Capture the cell that displays the provided text and extract its (X, Y) central coordinate. 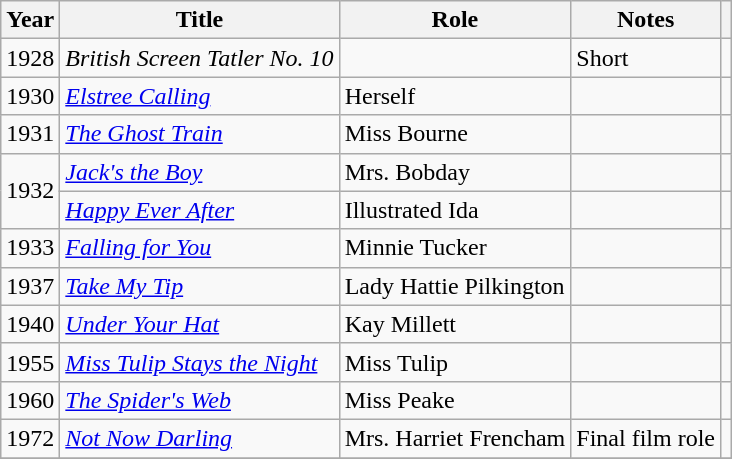
1972 (30, 438)
Final film role (646, 438)
Notes (646, 20)
Falling for You (200, 248)
Miss Bourne (455, 134)
1940 (30, 324)
Miss Peake (455, 400)
Miss Tulip Stays the Night (200, 362)
Minnie Tucker (455, 248)
1960 (30, 400)
Take My Tip (200, 286)
British Screen Tatler No. 10 (200, 58)
Happy Ever After (200, 210)
1932 (30, 191)
The Spider's Web (200, 400)
1930 (30, 96)
Lady Hattie Pilkington (455, 286)
1933 (30, 248)
Role (455, 20)
Under Your Hat (200, 324)
Short (646, 58)
Title (200, 20)
Mrs. Bobday (455, 172)
Mrs. Harriet Frencham (455, 438)
1937 (30, 286)
Miss Tulip (455, 362)
1928 (30, 58)
Kay Millett (455, 324)
Herself (455, 96)
Year (30, 20)
The Ghost Train (200, 134)
Not Now Darling (200, 438)
Elstree Calling (200, 96)
Illustrated Ida (455, 210)
1931 (30, 134)
Jack's the Boy (200, 172)
1955 (30, 362)
